Detect which cell encompasses the target text, then output its [x, y] center coordinate. 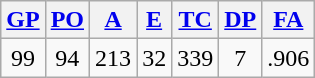
339 [196, 58]
DP [240, 20]
PO [67, 20]
32 [154, 58]
GP [23, 20]
99 [23, 58]
.906 [288, 58]
213 [114, 58]
TC [196, 20]
7 [240, 58]
A [114, 20]
E [154, 20]
94 [67, 58]
FA [288, 20]
